Capture the cell that displays the provided text and extract its (X, Y) central coordinate. 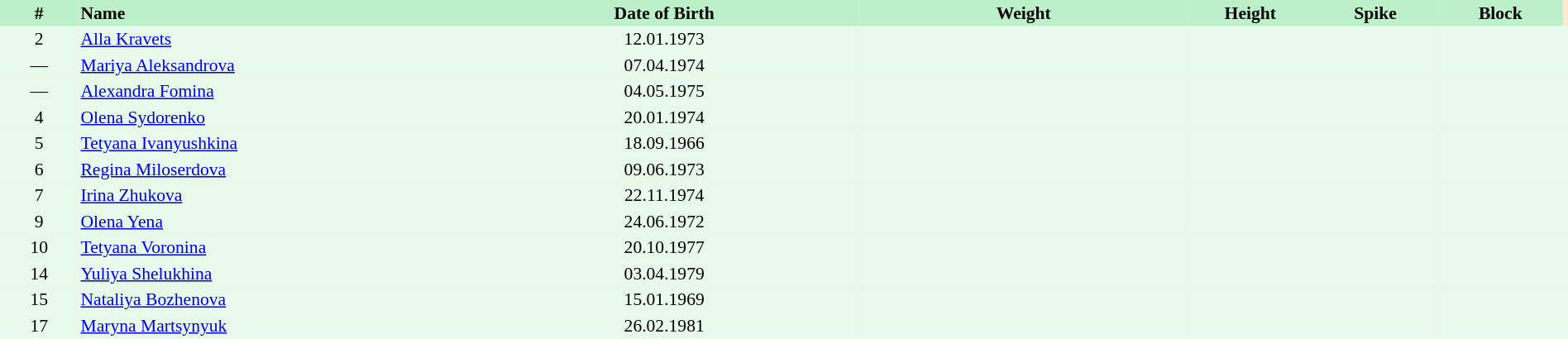
Olena Yena (273, 222)
14 (39, 274)
Olena Sydorenko (273, 117)
07.04.1974 (664, 65)
5 (39, 144)
Irina Zhukova (273, 195)
Date of Birth (664, 13)
Block (1500, 13)
Nataliya Bozhenova (273, 299)
Maryna Martsynyuk (273, 326)
Mariya Aleksandrova (273, 65)
Regina Miloserdova (273, 169)
Height (1250, 13)
Tetyana Ivanyushkina (273, 144)
09.06.1973 (664, 169)
4 (39, 117)
26.02.1981 (664, 326)
15.01.1969 (664, 299)
24.06.1972 (664, 222)
04.05.1975 (664, 91)
# (39, 13)
Alexandra Fomina (273, 91)
7 (39, 195)
Spike (1374, 13)
Weight (1024, 13)
9 (39, 222)
20.10.1977 (664, 248)
Yuliya Shelukhina (273, 274)
10 (39, 248)
2 (39, 40)
Tetyana Voronina (273, 248)
20.01.1974 (664, 117)
6 (39, 169)
18.09.1966 (664, 144)
Alla Kravets (273, 40)
12.01.1973 (664, 40)
22.11.1974 (664, 195)
15 (39, 299)
03.04.1979 (664, 274)
Name (273, 13)
17 (39, 326)
